Provide the (X, Y) coordinate of the cell's center where the given text is located.  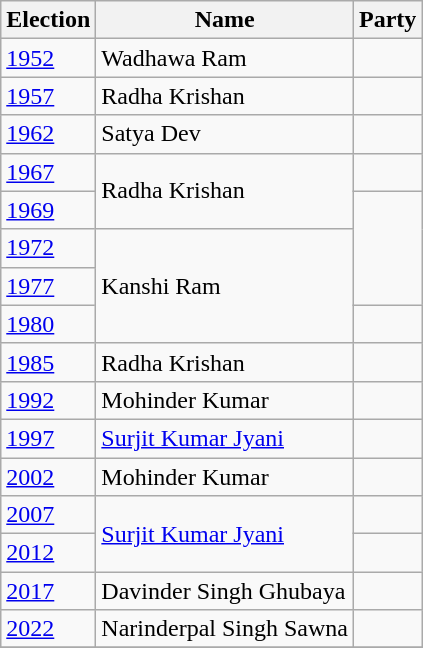
1980 (48, 324)
1957 (48, 96)
Party (387, 20)
1962 (48, 134)
2007 (48, 515)
Davinder Singh Ghubaya (225, 591)
Wadhawa Ram (225, 58)
1967 (48, 172)
1985 (48, 362)
2012 (48, 553)
2002 (48, 477)
2022 (48, 629)
1972 (48, 248)
Kanshi Ram (225, 286)
1952 (48, 58)
Satya Dev (225, 134)
1997 (48, 438)
Name (225, 20)
Narinderpal Singh Sawna (225, 629)
Election (48, 20)
1992 (48, 400)
2017 (48, 591)
1969 (48, 210)
1977 (48, 286)
